From the cell containing the given text, extract its center point as (X, Y) coordinate. 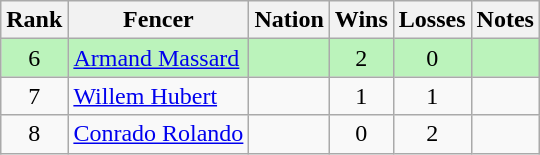
8 (34, 134)
Fencer (158, 20)
6 (34, 58)
7 (34, 96)
Notes (505, 20)
Armand Massard (158, 58)
Losses (432, 20)
Conrado Rolando (158, 134)
Willem Hubert (158, 96)
Wins (361, 20)
Rank (34, 20)
Nation (289, 20)
